Locate the cell with the specified text and output its [X, Y] center coordinate. 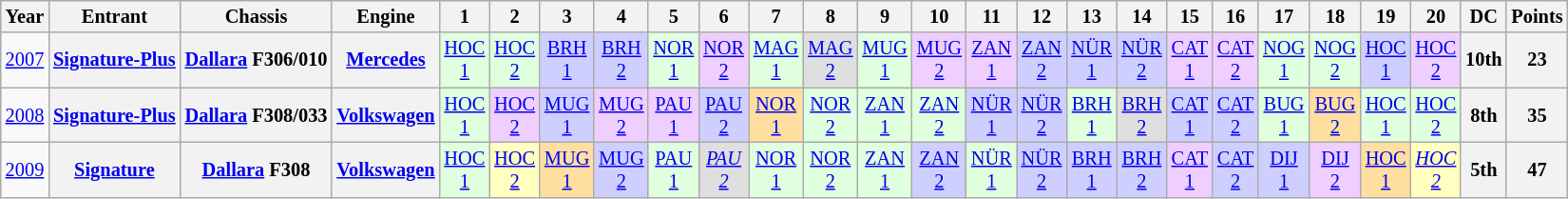
18 [1335, 16]
Chassis [257, 16]
Mercedes [386, 60]
NOG2 [1335, 60]
6 [724, 16]
16 [1235, 16]
14 [1142, 16]
9 [884, 16]
BUG2 [1335, 115]
8th [1483, 115]
2008 [25, 115]
7 [775, 16]
1 [466, 16]
4 [621, 16]
5th [1483, 169]
MAG2 [831, 60]
17 [1284, 16]
2007 [25, 60]
DC [1483, 16]
35 [1537, 115]
DIJ2 [1335, 169]
15 [1190, 16]
Signature [114, 169]
DIJ1 [1284, 169]
Dallara F308/033 [257, 115]
8 [831, 16]
20 [1437, 16]
Dallara F306/010 [257, 60]
23 [1537, 60]
3 [566, 16]
10th [1483, 60]
2 [515, 16]
BUG1 [1284, 115]
11 [992, 16]
NOG1 [1284, 60]
13 [1091, 16]
10 [939, 16]
5 [673, 16]
Points [1537, 16]
Dallara F308 [257, 169]
MAG1 [775, 60]
2009 [25, 169]
12 [1042, 16]
Year [25, 16]
Entrant [114, 16]
Engine [386, 16]
19 [1386, 16]
47 [1537, 169]
